For the text-containing cell, return its midpoint in (x, y) coordinate format. 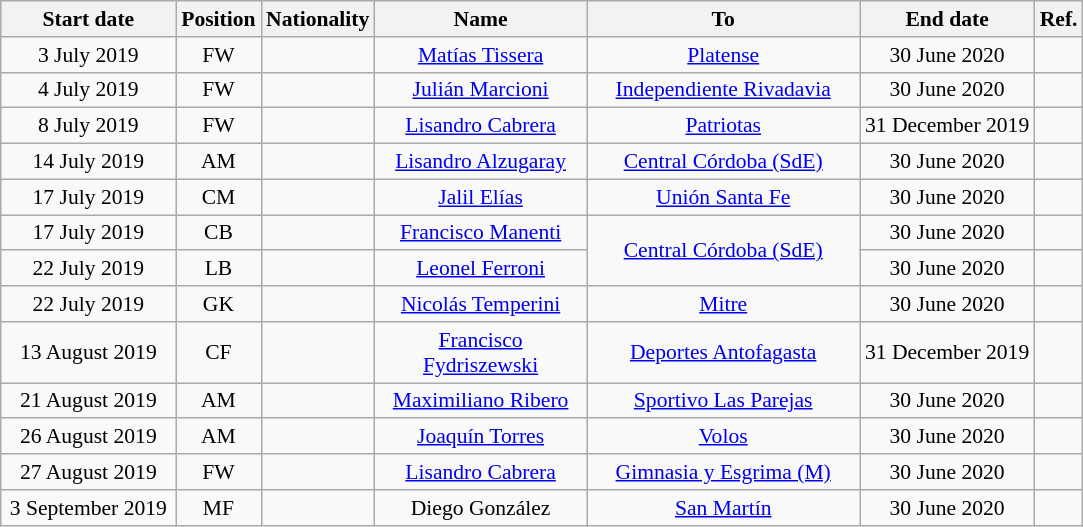
Joaquín Torres (480, 437)
Nationality (318, 19)
Francisco Manenti (480, 233)
3 September 2019 (88, 508)
CB (218, 233)
Patriotas (724, 126)
Francisco Fydriszewski (480, 352)
Jalil Elías (480, 197)
Mitre (724, 304)
CF (218, 352)
Platense (724, 55)
27 August 2019 (88, 472)
Gimnasia y Esgrima (M) (724, 472)
Volos (724, 437)
Deportes Antofagasta (724, 352)
To (724, 19)
San Martín (724, 508)
Ref. (1059, 19)
Sportivo Las Parejas (724, 401)
CM (218, 197)
3 July 2019 (88, 55)
Leonel Ferroni (480, 269)
MF (218, 508)
4 July 2019 (88, 90)
8 July 2019 (88, 126)
Lisandro Alzugaray (480, 162)
Position (218, 19)
Julián Marcioni (480, 90)
Independiente Rivadavia (724, 90)
Nicolás Temperini (480, 304)
14 July 2019 (88, 162)
Maximiliano Ribero (480, 401)
LB (218, 269)
Start date (88, 19)
13 August 2019 (88, 352)
GK (218, 304)
21 August 2019 (88, 401)
End date (948, 19)
Name (480, 19)
26 August 2019 (88, 437)
Matías Tissera (480, 55)
Diego González (480, 508)
Unión Santa Fe (724, 197)
